Return (X, Y) of the center of cell containing provided text 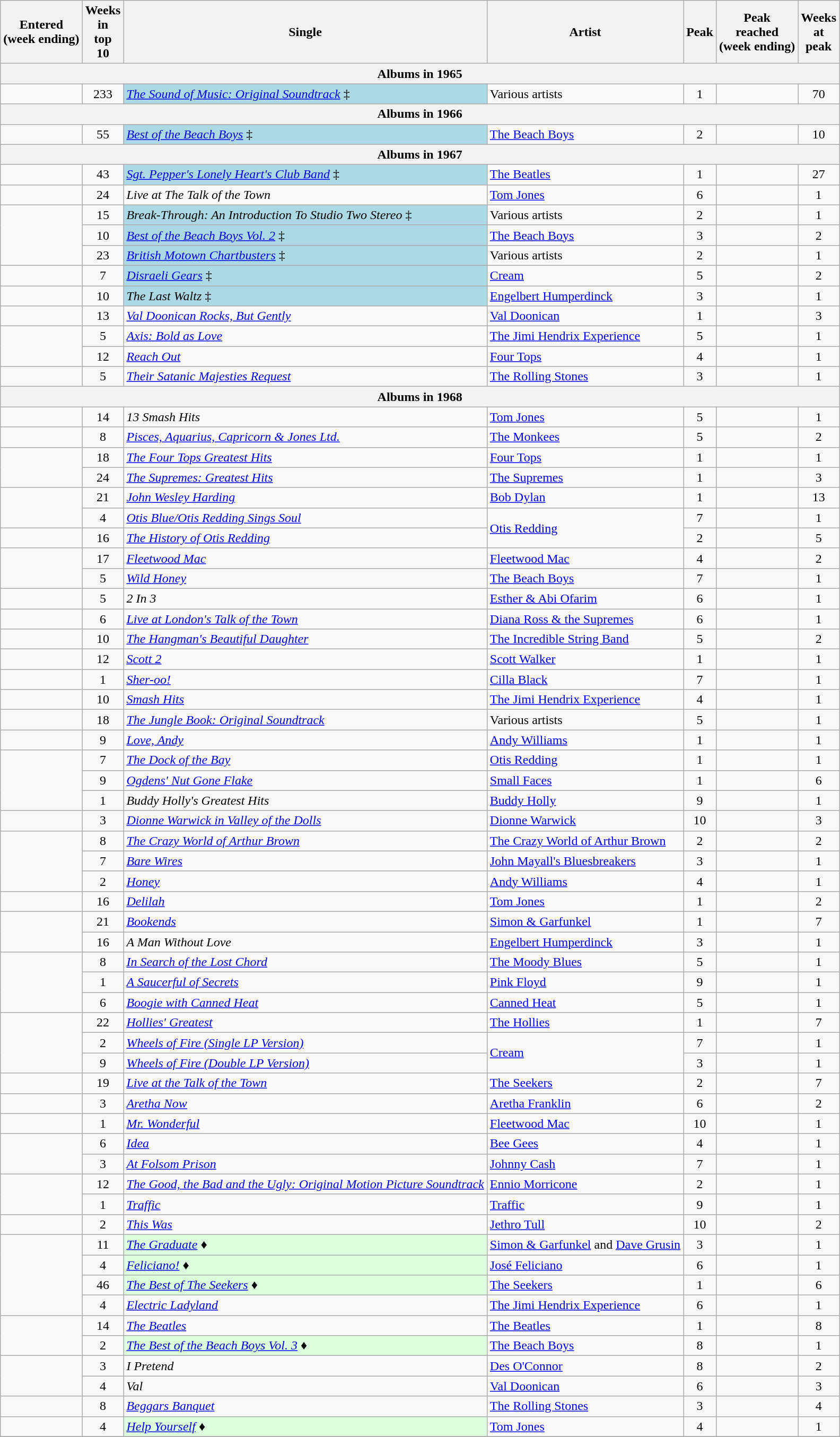
Albums in 1965 (420, 74)
Honey (305, 881)
Val (305, 1386)
11 (103, 1244)
The Moody Blues (585, 962)
Axis: Bold as Love (305, 336)
José Feliciano (585, 1265)
Best of the Beach Boys ‡ (305, 134)
Live at London's Talk of the Town (305, 619)
Wheels of Fire (Double LP Version) (305, 1063)
Dionne Warwick in Valley of the Dolls (305, 821)
The Graduate ♦ (305, 1244)
Aretha Franklin (585, 1103)
Smash Hits (305, 700)
Pink Floyd (585, 982)
The Supremes (585, 477)
Artist (585, 32)
Beggars Banquet (305, 1406)
The History of Otis Redding (305, 538)
Electric Ladyland (305, 1305)
Love, Andy (305, 740)
The Incredible String Band (585, 639)
The Supremes: Greatest Hits (305, 477)
The Last Waltz ‡ (305, 295)
Weeksintop10 (103, 32)
Scott 2 (305, 659)
The Monkees (585, 437)
Albums in 1967 (420, 154)
The Good, the Bad and the Ugly: Original Motion Picture Soundtrack (305, 1184)
70 (819, 94)
Live at The Talk of the Town (305, 195)
27 (819, 175)
British Motown Chartbusters ‡ (305, 255)
The Hollies (585, 1023)
Ennio Morricone (585, 1184)
Val Doonican Rocks, But Gently (305, 316)
Live at the Talk of the Town (305, 1083)
The Dock of the Bay (305, 760)
17 (103, 558)
The Jungle Book: Original Soundtrack (305, 720)
55 (103, 134)
Small Faces (585, 780)
Bee Gees (585, 1144)
Bookends (305, 921)
The Four Tops Greatest Hits (305, 457)
Dionne Warwick (585, 821)
Otis Blue/Otis Redding Sings Soul (305, 518)
43 (103, 175)
Simon & Garfunkel and Dave Grusin (585, 1244)
The Best of the Beach Boys Vol. 3 ♦ (305, 1346)
Albums in 1966 (420, 114)
Johnny Cash (585, 1164)
Peakreached (week ending) (757, 32)
233 (103, 94)
Delilah (305, 901)
Weeksatpeak (819, 32)
Single (305, 32)
Jethro Tull (585, 1224)
Cilla Black (585, 680)
Aretha Now (305, 1103)
Buddy Holly's Greatest Hits (305, 800)
John Mayall's Bluesbreakers (585, 861)
Ogdens' Nut Gone Flake (305, 780)
At Folsom Prison (305, 1164)
Esther & Abi Ofarim (585, 598)
Idea (305, 1144)
The Sound of Music: Original Soundtrack ‡ (305, 94)
Canned Heat (585, 1003)
Simon & Garfunkel (585, 921)
15 (103, 215)
23 (103, 255)
Boogie with Canned Heat (305, 1003)
Wild Honey (305, 578)
Scott Walker (585, 659)
Buddy Holly (585, 800)
The Hangman's Beautiful Daughter (305, 639)
Reach Out (305, 356)
Sher-oo! (305, 680)
Feliciano! ♦ (305, 1265)
This Was (305, 1224)
Break-Through: An Introduction To Studio Two Stereo ‡ (305, 215)
19 (103, 1083)
A Saucerful of Secrets (305, 982)
Bob Dylan (585, 498)
In Search of the Lost Chord (305, 962)
Best of the Beach Boys Vol. 2 ‡ (305, 235)
John Wesley Harding (305, 498)
Mr. Wonderful (305, 1124)
A Man Without Love (305, 942)
Their Satanic Majesties Request (305, 377)
2 In 3 (305, 598)
46 (103, 1285)
Help Yourself ♦ (305, 1426)
22 (103, 1023)
Sgt. Pepper's Lonely Heart's Club Band ‡ (305, 175)
Diana Ross & the Supremes (585, 619)
Albums in 1968 (420, 397)
Bare Wires (305, 861)
Disraeli Gears ‡ (305, 275)
The Best of The Seekers ♦ (305, 1285)
Peak (700, 32)
Entered (week ending) (41, 32)
I Pretend (305, 1366)
Hollies' Greatest (305, 1023)
Pisces, Aquarius, Capricorn & Jones Ltd. (305, 437)
13 Smash Hits (305, 417)
Des O'Connor (585, 1366)
Wheels of Fire (Single LP Version) (305, 1043)
